For the text-containing cell, return its midpoint in (X, Y) coordinate format. 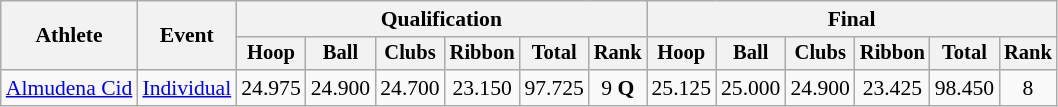
Event (186, 36)
98.450 (964, 88)
23.150 (482, 88)
97.725 (554, 88)
25.000 (750, 88)
9 Q (618, 88)
Final (851, 19)
Qualification (441, 19)
Almudena Cid (70, 88)
8 (1028, 88)
24.700 (410, 88)
25.125 (680, 88)
24.975 (270, 88)
Athlete (70, 36)
23.425 (892, 88)
Individual (186, 88)
